Pinpoint the cell where the given text exists, returning its (x, y) midpoint coordinate. 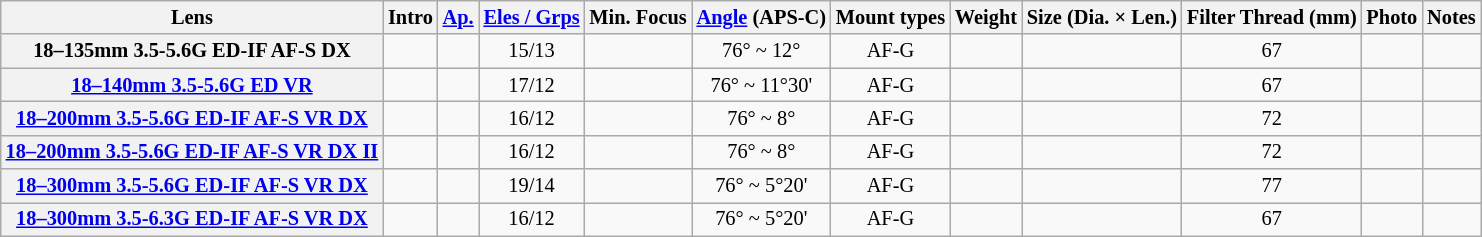
Filter Thread (mm) (1272, 17)
76° ~ 12° (762, 51)
Notes (1451, 17)
Eles / Grps (532, 17)
18–300mm 3.5-5.6G ED-IF AF-S VR DX (192, 186)
18–135mm 3.5-5.6G ED-IF AF-S DX (192, 51)
Size (Dia. × Len.) (1102, 17)
Weight (986, 17)
Min. Focus (638, 17)
18–200mm 3.5-5.6G ED-IF AF-S VR DX II (192, 152)
Mount types (890, 17)
76° ~ 11°30' (762, 85)
15/13 (532, 51)
77 (1272, 186)
18–300mm 3.5-6.3G ED-IF AF-S VR DX (192, 219)
Ap. (458, 17)
17/12 (532, 85)
Angle (APS-C) (762, 17)
Intro (410, 17)
Lens (192, 17)
Photo (1392, 17)
19/14 (532, 186)
18–140mm 3.5-5.6G ED VR (192, 85)
18–200mm 3.5-5.6G ED-IF AF-S VR DX (192, 118)
